Scan for the cell matching the given text and deliver its [x, y] coordinate at center. 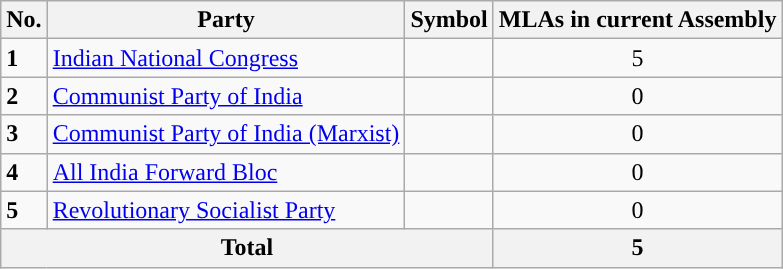
MLAs in current Assembly [638, 20]
Party [226, 20]
Communist Party of India [226, 96]
2 [24, 96]
Total [248, 248]
4 [24, 172]
Revolutionary Socialist Party [226, 210]
1 [24, 58]
All India Forward Bloc [226, 172]
3 [24, 134]
No. [24, 20]
Communist Party of India (Marxist) [226, 134]
Symbol [449, 20]
Indian National Congress [226, 58]
